From the cell containing the given text, extract its center point as (X, Y) coordinate. 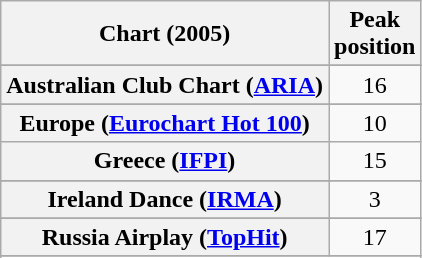
3 (374, 199)
10 (374, 123)
Europe (Eurochart Hot 100) (165, 123)
Ireland Dance (IRMA) (165, 199)
Peakposition (374, 34)
Russia Airplay (TopHit) (165, 237)
Australian Club Chart (ARIA) (165, 85)
16 (374, 85)
Greece (IFPI) (165, 161)
17 (374, 237)
15 (374, 161)
Chart (2005) (165, 34)
